Return the (X, Y) coordinate for the center point of the cell that contains the specified text.  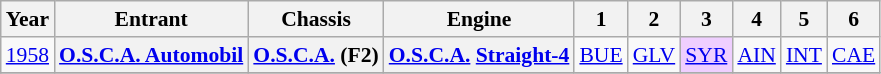
6 (854, 19)
INT (804, 55)
BUE (600, 55)
4 (756, 19)
Chassis (316, 19)
2 (654, 19)
AIN (756, 55)
O.S.C.A. Straight-4 (480, 55)
O.S.C.A. (F2) (316, 55)
Entrant (151, 19)
O.S.C.A. Automobil (151, 55)
5 (804, 19)
GLV (654, 55)
1 (600, 19)
3 (706, 19)
Engine (480, 19)
1958 (28, 55)
CAE (854, 55)
SYR (706, 55)
Year (28, 19)
